Find where the given text appears and provide that cell's center as [x, y] coordinate. 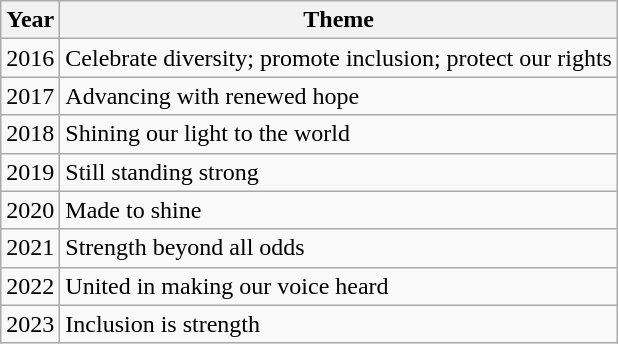
2018 [30, 134]
Celebrate diversity; promote inclusion; protect our rights [339, 58]
Advancing with renewed hope [339, 96]
Still standing strong [339, 172]
2021 [30, 248]
2016 [30, 58]
Theme [339, 20]
Inclusion is strength [339, 324]
United in making our voice heard [339, 286]
2017 [30, 96]
Shining our light to the world [339, 134]
Made to shine [339, 210]
Year [30, 20]
2020 [30, 210]
2023 [30, 324]
2019 [30, 172]
2022 [30, 286]
Strength beyond all odds [339, 248]
